Capture the cell that displays the provided text and extract its (X, Y) central coordinate. 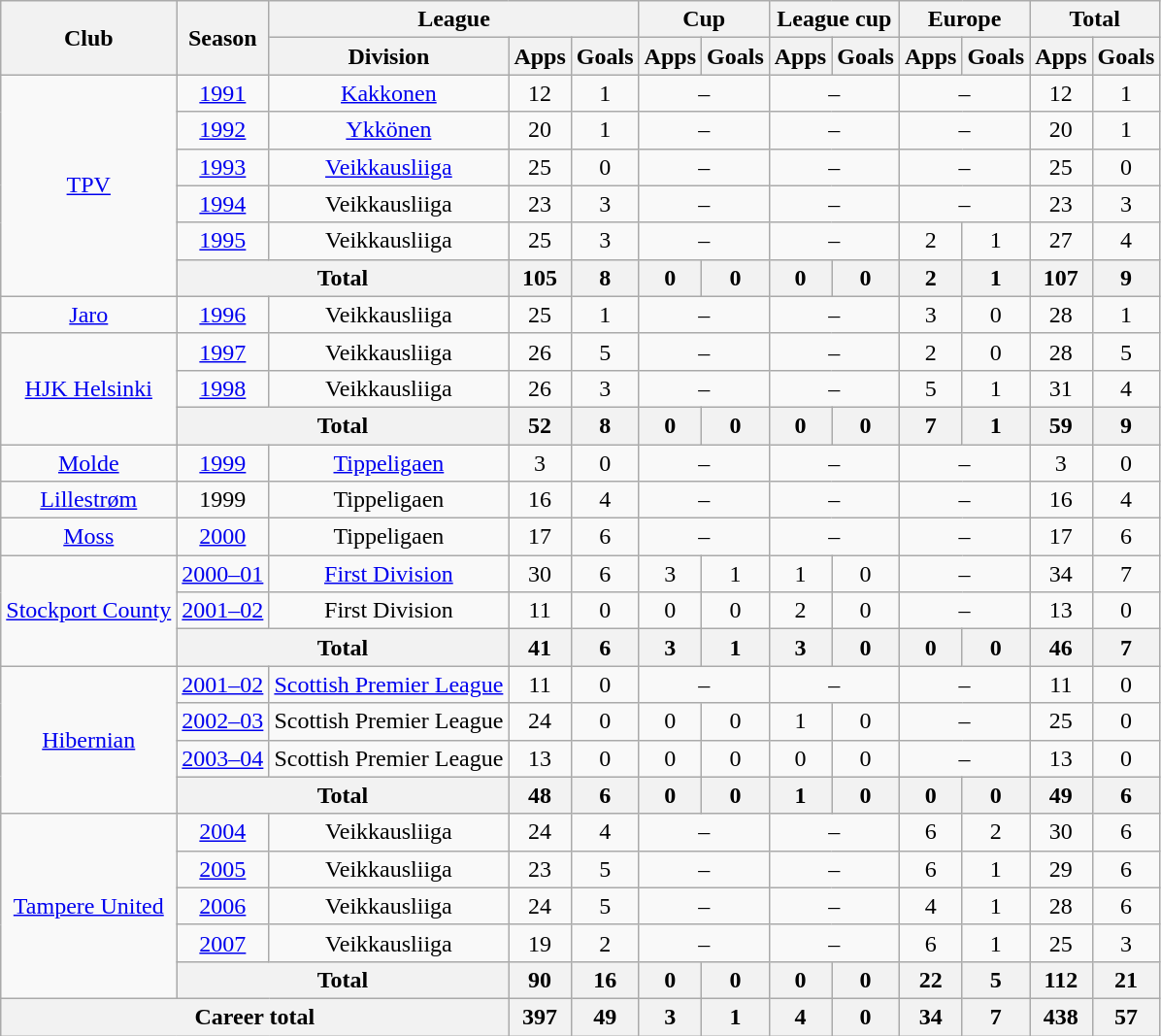
2003–04 (223, 758)
Club (89, 38)
Division (388, 56)
1992 (223, 130)
Cup (704, 19)
Ykkönen (388, 130)
Tampere United (89, 906)
22 (930, 980)
52 (540, 425)
2007 (223, 943)
League (454, 19)
2000–01 (223, 574)
31 (1061, 388)
Lillestrøm (89, 500)
41 (540, 648)
2000 (223, 537)
107 (1061, 278)
438 (1061, 1017)
27 (1061, 241)
48 (540, 795)
2004 (223, 832)
57 (1126, 1017)
46 (1061, 648)
105 (540, 278)
TPV (89, 185)
21 (1126, 980)
Hibernian (89, 740)
19 (540, 943)
2006 (223, 906)
1995 (223, 241)
HJK Helsinki (89, 388)
Kakkonen (388, 93)
League cup (834, 19)
Jaro (89, 315)
1996 (223, 315)
1991 (223, 93)
Stockport County (89, 611)
90 (540, 980)
29 (1061, 869)
Europe (964, 19)
2002–03 (223, 721)
59 (1061, 425)
397 (540, 1017)
1994 (223, 204)
2005 (223, 869)
Molde (89, 463)
112 (1061, 980)
1993 (223, 167)
1998 (223, 388)
Career total (254, 1017)
Moss (89, 537)
Season (223, 38)
1997 (223, 351)
